Capture the cell that displays the provided text and extract its (x, y) central coordinate. 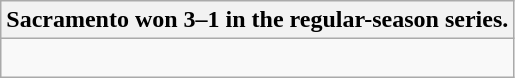
Sacramento won 3–1 in the regular-season series. (258, 20)
